Identify which cell holds the provided text, then report its (X, Y) central coordinate. 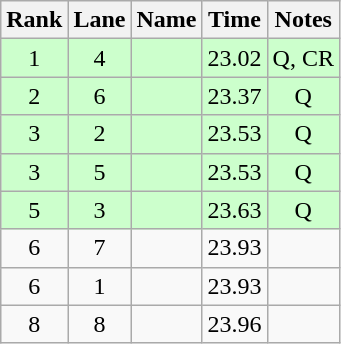
23.96 (234, 324)
23.37 (234, 96)
Notes (303, 20)
Lane (100, 20)
7 (100, 248)
4 (100, 58)
Q, CR (303, 58)
Rank (34, 20)
23.02 (234, 58)
Name (166, 20)
23.63 (234, 210)
Time (234, 20)
